Output the [x, y] coordinate of the center of the cell containing the given text.  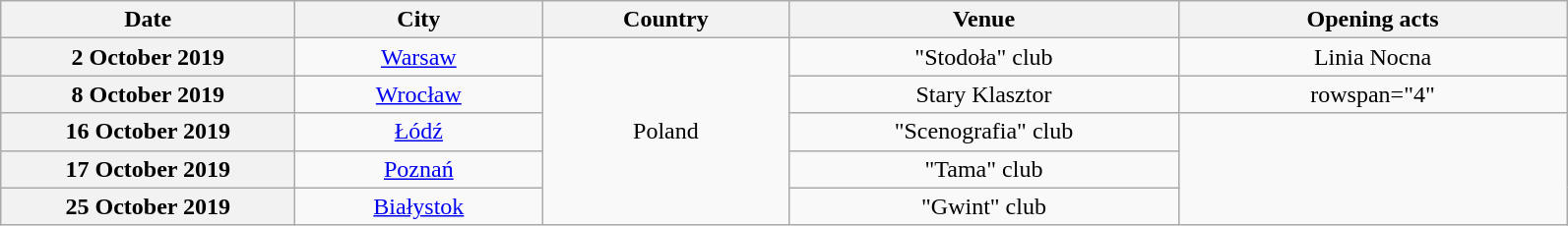
Białystok [419, 206]
"Tama" club [984, 169]
Łódź [419, 132]
2 October 2019 [148, 57]
City [419, 20]
Venue [984, 20]
Poznań [419, 169]
rowspan="4" [1372, 94]
Poland [665, 132]
25 October 2019 [148, 206]
17 October 2019 [148, 169]
Opening acts [1372, 20]
"Scenografia" club [984, 132]
Wrocław [419, 94]
Stary Klasztor [984, 94]
8 October 2019 [148, 94]
Linia Nocna [1372, 57]
"Stodoła" club [984, 57]
16 October 2019 [148, 132]
Country [665, 20]
Warsaw [419, 57]
"Gwint" club [984, 206]
Date [148, 20]
